Provide the (x, y) coordinate of the cell's center where the given text is located.  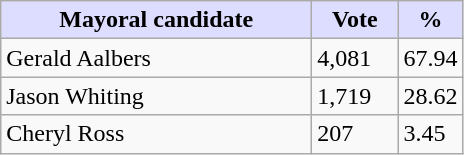
4,081 (355, 58)
28.62 (430, 96)
Jason Whiting (156, 96)
207 (355, 134)
Cheryl Ross (156, 134)
% (430, 20)
Gerald Aalbers (156, 58)
Vote (355, 20)
Mayoral candidate (156, 20)
3.45 (430, 134)
1,719 (355, 96)
67.94 (430, 58)
